Identify which cell holds the provided text, then report its [X, Y] central coordinate. 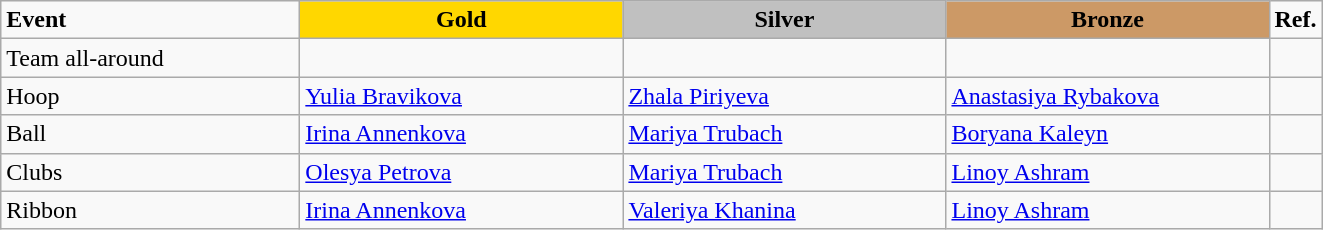
Ball [150, 134]
Zhala Piriyeva [784, 96]
Silver [784, 20]
Gold [462, 20]
Boryana Kaleyn [1108, 134]
Valeriya Khanina [784, 210]
Clubs [150, 172]
Ref. [1296, 20]
Anastasiya Rybakova [1108, 96]
Event [150, 20]
Olesya Petrova [462, 172]
Yulia Bravikova [462, 96]
Team all-around [150, 58]
Bronze [1108, 20]
Hoop [150, 96]
Ribbon [150, 210]
